Detect which cell encompasses the target text, then output its (X, Y) center coordinate. 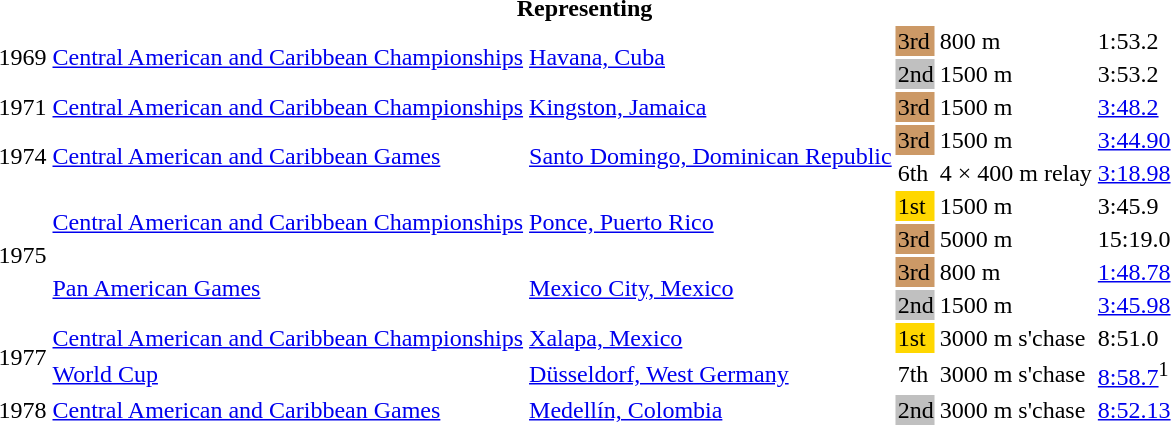
Pan American Games (288, 288)
Santo Domingo, Dominican Republic (711, 156)
Ponce, Puerto Rico (711, 222)
7th (916, 374)
5000 m (1016, 239)
Düsseldorf, West Germany (711, 374)
Xalapa, Mexico (711, 338)
World Cup (288, 374)
4 × 400 m relay (1016, 173)
Kingston, Jamaica (711, 107)
Mexico City, Mexico (711, 288)
Medellín, Colombia (711, 410)
Havana, Cuba (711, 58)
6th (916, 173)
